Locate the cell with the specified text and output its [X, Y] center coordinate. 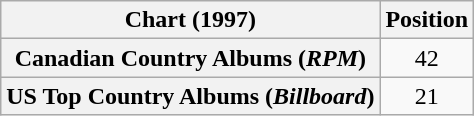
Canadian Country Albums (RPM) [190, 58]
42 [427, 58]
US Top Country Albums (Billboard) [190, 96]
Position [427, 20]
Chart (1997) [190, 20]
21 [427, 96]
